Pinpoint the cell where the given text exists, returning its [x, y] midpoint coordinate. 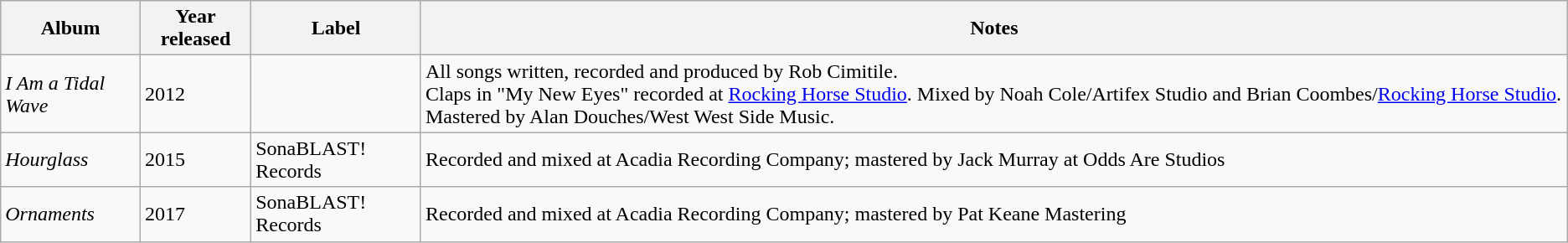
Year released [195, 28]
Hourglass [70, 159]
2015 [195, 159]
Ornaments [70, 215]
Label [337, 28]
2017 [195, 215]
Album [70, 28]
I Am a Tidal Wave [70, 94]
Recorded and mixed at Acadia Recording Company; mastered by Pat Keane Mastering [993, 215]
Notes [993, 28]
2012 [195, 94]
Recorded and mixed at Acadia Recording Company; mastered by Jack Murray at Odds Are Studios [993, 159]
